Identify which cell holds the provided text, then report its (x, y) central coordinate. 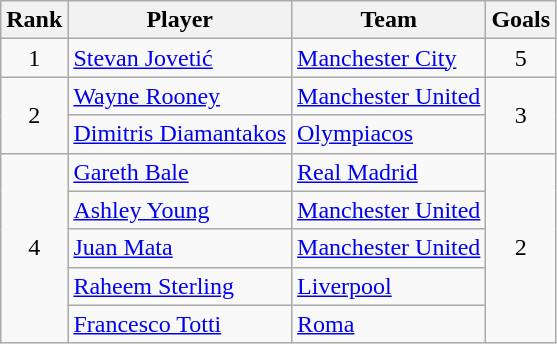
Stevan Jovetić (180, 58)
Juan Mata (180, 248)
Goals (521, 20)
5 (521, 58)
Raheem Sterling (180, 286)
Wayne Rooney (180, 96)
Real Madrid (389, 172)
Gareth Bale (180, 172)
3 (521, 115)
Manchester City (389, 58)
Roma (389, 324)
4 (34, 248)
Dimitris Diamantakos (180, 134)
1 (34, 58)
Ashley Young (180, 210)
Francesco Totti (180, 324)
Liverpool (389, 286)
Rank (34, 20)
Player (180, 20)
Olympiacos (389, 134)
Team (389, 20)
